Output the (X, Y) coordinate of the center of the cell containing the given text.  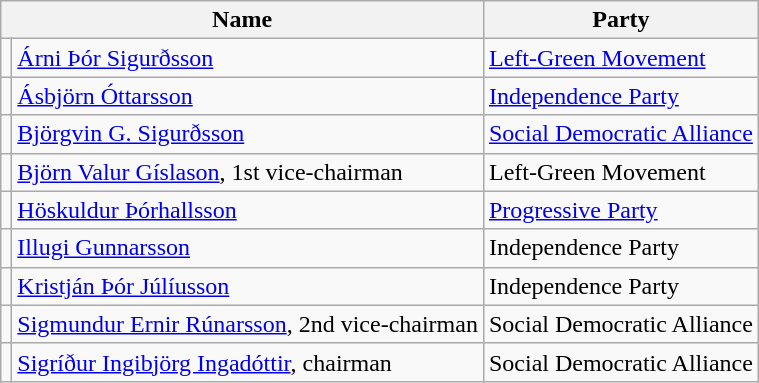
Björn Valur Gíslason, 1st vice-chairman (248, 172)
Sigmundur Ernir Rúnarsson, 2nd vice-chairman (248, 324)
Progressive Party (620, 210)
Party (620, 20)
Ásbjörn Óttarsson (248, 96)
Illugi Gunnarsson (248, 248)
Árni Þór Sigurðsson (248, 58)
Höskuldur Þórhallsson (248, 210)
Sigríður Ingibjörg Ingadóttir, chairman (248, 362)
Name (242, 20)
Björgvin G. Sigurðsson (248, 134)
Kristján Þór Júlíusson (248, 286)
